Identify which cell holds the provided text, then report its [x, y] central coordinate. 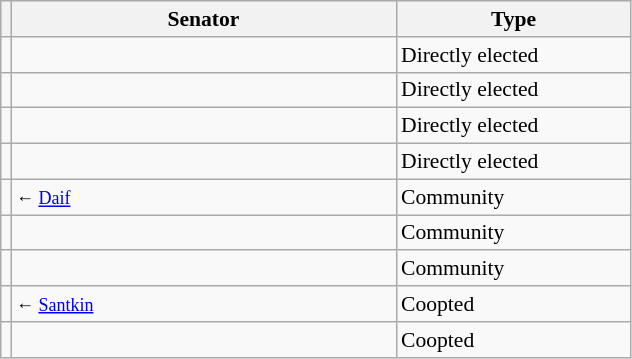
← Santkin [204, 304]
Type [514, 19]
← Daif [204, 197]
Senator [204, 19]
